Pinpoint the cell where the given text exists, returning its [x, y] midpoint coordinate. 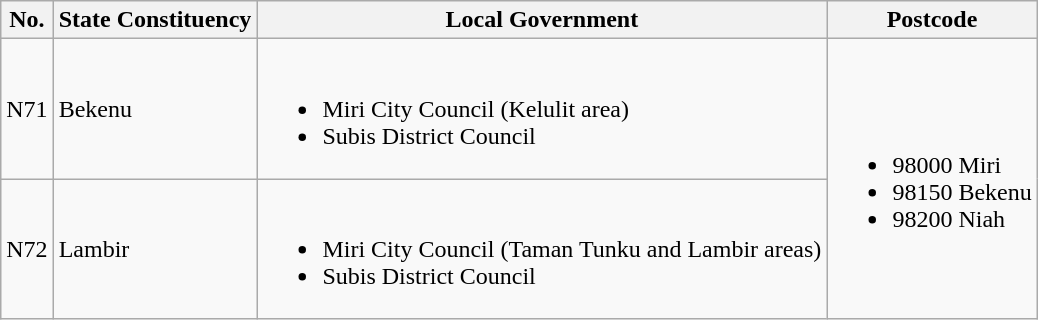
No. [27, 20]
Miri City Council (Taman Tunku and Lambir areas)Subis District Council [542, 249]
Local Government [542, 20]
State Constituency [155, 20]
98000 Miri98150 Bekenu98200 Niah [932, 179]
Postcode [932, 20]
Lambir [155, 249]
N71 [27, 109]
Miri City Council (Kelulit area)Subis District Council [542, 109]
Bekenu [155, 109]
N72 [27, 249]
